For the text-containing cell, return its midpoint in (X, Y) coordinate format. 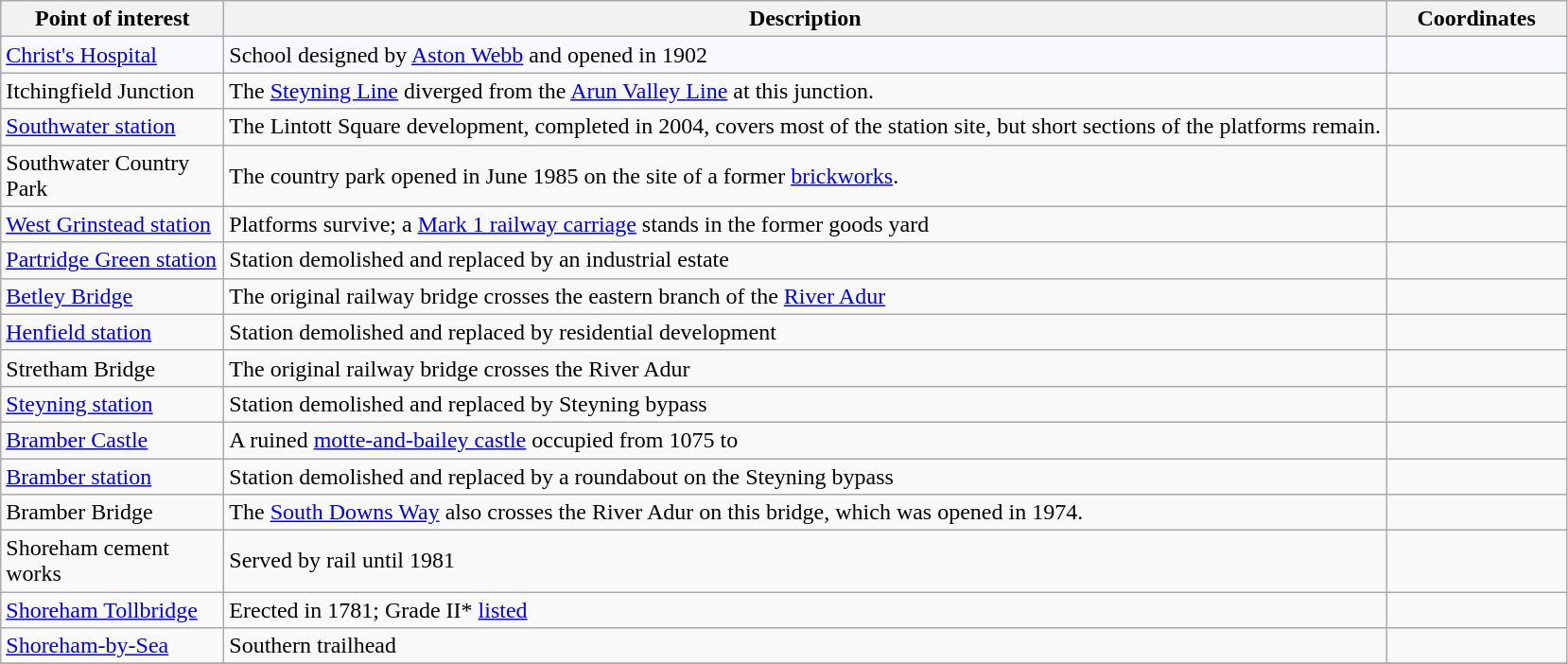
Bramber station (113, 476)
Platforms survive; a Mark 1 railway carriage stands in the former goods yard (806, 224)
West Grinstead station (113, 224)
Erected in 1781; Grade II* listed (806, 610)
Shoreham cement works (113, 562)
Betley Bridge (113, 296)
The Steyning Line diverged from the Arun Valley Line at this junction. (806, 91)
Southwater station (113, 127)
Southern trailhead (806, 646)
Christ's Hospital (113, 55)
School designed by Aston Webb and opened in 1902 (806, 55)
Southwater Country Park (113, 176)
Point of interest (113, 19)
Coordinates (1477, 19)
The country park opened in June 1985 on the site of a former brickworks. (806, 176)
Shoreham Tollbridge (113, 610)
Station demolished and replaced by Steyning bypass (806, 404)
Bramber Castle (113, 440)
The original railway bridge crosses the eastern branch of the River Adur (806, 296)
Partridge Green station (113, 260)
Description (806, 19)
Station demolished and replaced by an industrial estate (806, 260)
The South Downs Way also crosses the River Adur on this bridge, which was opened in 1974. (806, 513)
Station demolished and replaced by residential development (806, 332)
The original railway bridge crosses the River Adur (806, 368)
Stretham Bridge (113, 368)
The Lintott Square development, completed in 2004, covers most of the station site, but short sections of the platforms remain. (806, 127)
Henfield station (113, 332)
Served by rail until 1981 (806, 562)
Itchingfield Junction (113, 91)
Station demolished and replaced by a roundabout on the Steyning bypass (806, 476)
A ruined motte-and-bailey castle occupied from 1075 to (806, 440)
Bramber Bridge (113, 513)
Shoreham-by-Sea (113, 646)
Steyning station (113, 404)
